Return the [x, y] coordinate for the center point of the cell that contains the specified text.  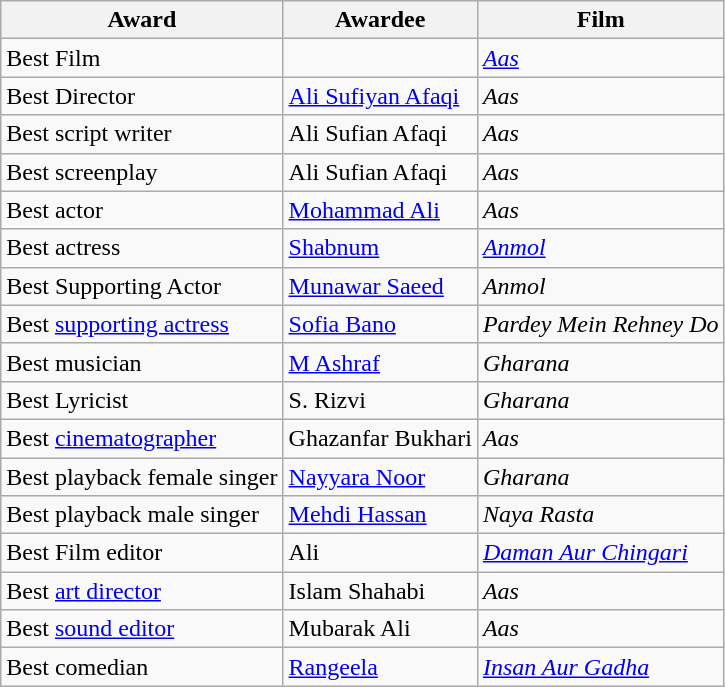
Islam Shahabi [380, 591]
Best Supporting Actor [142, 286]
Award [142, 20]
Best Film [142, 58]
Best Director [142, 96]
Best actress [142, 248]
Best Lyricist [142, 400]
Best supporting actress [142, 324]
Nayyara Noor [380, 477]
Shabnum [380, 248]
Munawar Saeed [380, 286]
Naya Rasta [600, 515]
Awardee [380, 20]
Ghazanfar Bukhari [380, 438]
Best actor [142, 210]
Mohammad Ali [380, 210]
Best cinematographer [142, 438]
Best screenplay [142, 172]
Ali [380, 553]
Best playback female singer [142, 477]
Best playback male singer [142, 515]
Pardey Mein Rehney Do [600, 324]
Mubarak Ali [380, 629]
Best sound editor [142, 629]
Sofia Bano [380, 324]
S. Rizvi [380, 400]
Best comedian [142, 667]
Best art director [142, 591]
Mehdi Hassan [380, 515]
Best musician [142, 362]
Insan Aur Gadha [600, 667]
Daman Aur Chingari [600, 553]
Best script writer [142, 134]
Ali Sufiyan Afaqi [380, 96]
Rangeela [380, 667]
Best Film editor [142, 553]
M Ashraf [380, 362]
Film [600, 20]
